Search for the cell housing the specified text and yield its [x, y] center coordinate. 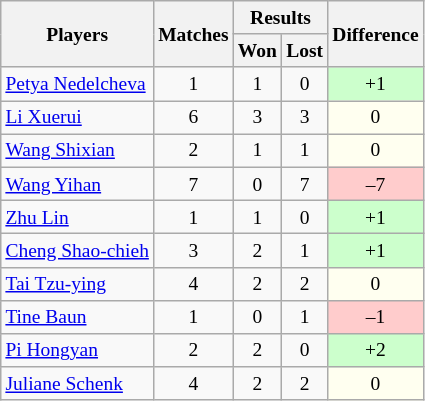
Won [257, 50]
Players [78, 34]
Results [280, 18]
Pi Hongyan [78, 350]
Difference [376, 34]
Zhu Lin [78, 216]
Tai Tzu-ying [78, 284]
6 [194, 118]
Matches [194, 34]
–7 [376, 184]
Wang Yihan [78, 184]
Juliane Schenk [78, 384]
Li Xuerui [78, 118]
Lost [305, 50]
–1 [376, 316]
Petya Nedelcheva [78, 84]
Tine Baun [78, 316]
Wang Shixian [78, 150]
Cheng Shao-chieh [78, 250]
+2 [376, 350]
